Identify which cell holds the provided text, then report its (x, y) central coordinate. 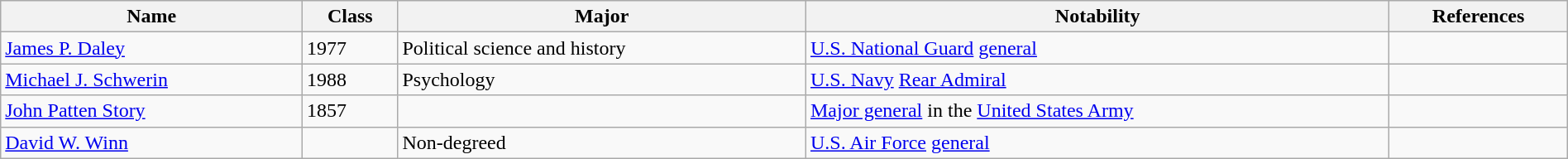
Political science and history (602, 48)
Class (351, 17)
Non-degreed (602, 142)
Major (602, 17)
John Patten Story (152, 111)
Name (152, 17)
U.S. National Guard general (1097, 48)
1857 (351, 111)
U.S. Navy Rear Admiral (1097, 79)
U.S. Air Force general (1097, 142)
Notability (1097, 17)
1977 (351, 48)
Michael J. Schwerin (152, 79)
References (1479, 17)
Major general in the United States Army (1097, 111)
David W. Winn (152, 142)
Psychology (602, 79)
1988 (351, 79)
James P. Daley (152, 48)
